Scan for the cell matching the given text and deliver its [x, y] coordinate at center. 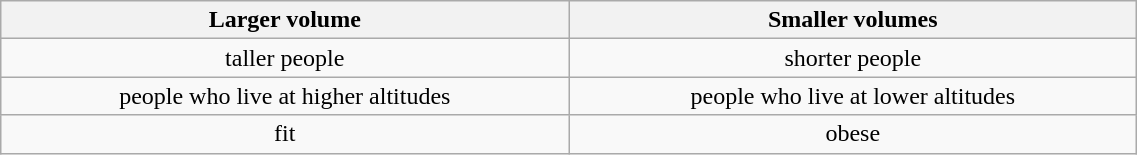
shorter people [853, 58]
obese [853, 134]
fit [285, 134]
Larger volume [285, 20]
people who live at lower altitudes [853, 96]
people who live at higher altitudes [285, 96]
Smaller volumes [853, 20]
taller people [285, 58]
